Output the [x, y] coordinate of the center of the cell containing the given text.  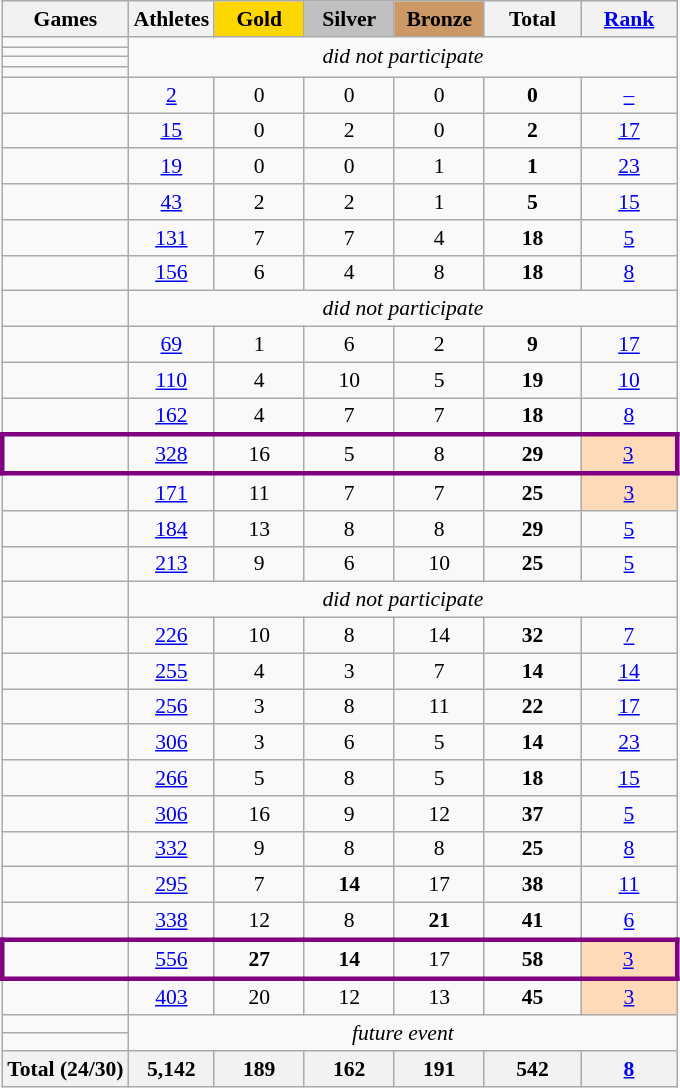
22 [532, 707]
69 [172, 345]
255 [172, 671]
20 [259, 996]
189 [259, 1069]
332 [172, 849]
Gold [259, 19]
32 [532, 636]
45 [532, 996]
Total (24/30) [65, 1069]
156 [172, 273]
256 [172, 707]
43 [172, 202]
131 [172, 238]
Silver [349, 19]
58 [532, 960]
41 [532, 922]
266 [172, 778]
213 [172, 564]
– [630, 95]
295 [172, 885]
37 [532, 814]
27 [259, 960]
Games [65, 19]
Bronze [439, 19]
future event [404, 1034]
110 [172, 380]
191 [439, 1069]
21 [439, 922]
Rank [630, 19]
184 [172, 529]
556 [172, 960]
Athletes [172, 19]
338 [172, 922]
5,142 [172, 1069]
542 [532, 1069]
328 [172, 454]
38 [532, 885]
226 [172, 636]
Total [532, 19]
171 [172, 492]
403 [172, 996]
